Return (X, Y) of the center of cell containing provided text 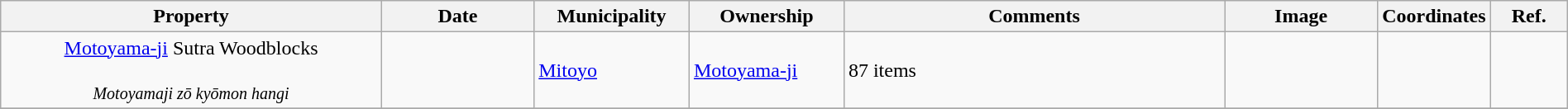
Ref. (1528, 17)
87 items (1034, 70)
Motoyama-ji Sutra WoodblocksMotoyamaji zō kyōmon hangi (192, 70)
Coordinates (1434, 17)
Motoyama-ji (766, 70)
Comments (1034, 17)
Property (192, 17)
Date (457, 17)
Municipality (612, 17)
Ownership (766, 17)
Mitoyo (612, 70)
Image (1302, 17)
